Pinpoint the cell where the given text exists, returning its [x, y] midpoint coordinate. 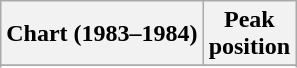
Peak position [249, 34]
Chart (1983–1984) [102, 34]
